Provide the [X, Y] coordinate of the cell's center where the given text is located.  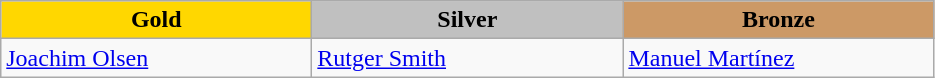
Silver [468, 20]
Rutger Smith [468, 58]
Joachim Olsen [156, 58]
Bronze [778, 20]
Manuel Martínez [778, 58]
Gold [156, 20]
